Return the [X, Y] coordinate for the center point of the cell that contains the specified text.  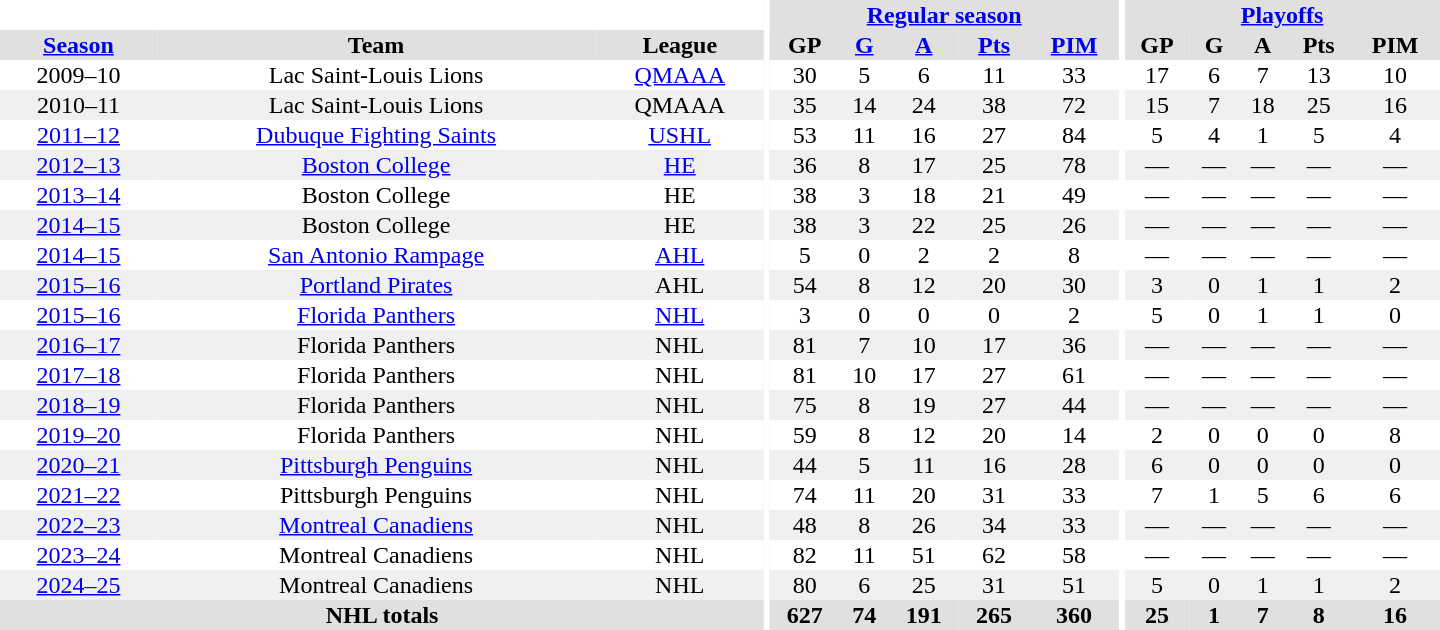
2012–13 [78, 165]
2019–20 [78, 435]
61 [1074, 375]
62 [994, 555]
84 [1074, 135]
80 [805, 585]
58 [1074, 555]
21 [994, 195]
2021–22 [78, 495]
2009–10 [78, 75]
49 [1074, 195]
2020–21 [78, 465]
2017–18 [78, 375]
League [680, 45]
72 [1074, 105]
Playoffs [1282, 15]
75 [805, 405]
24 [924, 105]
2024–25 [78, 585]
48 [805, 525]
NHL totals [382, 615]
Team [376, 45]
35 [805, 105]
59 [805, 435]
2022–23 [78, 525]
13 [1318, 75]
2010–11 [78, 105]
78 [1074, 165]
19 [924, 405]
265 [994, 615]
Dubuque Fighting Saints [376, 135]
34 [994, 525]
22 [924, 225]
191 [924, 615]
2018–19 [78, 405]
15 [1157, 105]
54 [805, 285]
2013–14 [78, 195]
360 [1074, 615]
2011–12 [78, 135]
2023–24 [78, 555]
82 [805, 555]
28 [1074, 465]
USHL [680, 135]
Portland Pirates [376, 285]
627 [805, 615]
San Antonio Rampage [376, 255]
Regular season [944, 15]
2016–17 [78, 345]
53 [805, 135]
Season [78, 45]
